Search for the cell housing the specified text and yield its [X, Y] center coordinate. 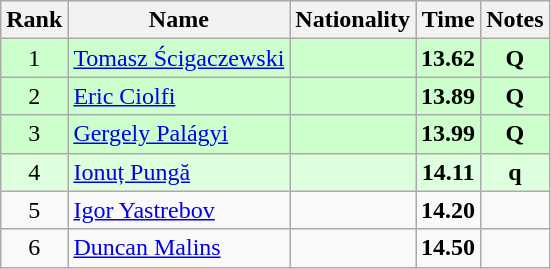
Rank [34, 20]
5 [34, 210]
Notes [515, 20]
13.62 [448, 58]
Nationality [353, 20]
1 [34, 58]
2 [34, 96]
Tomasz Ścigaczewski [179, 58]
13.99 [448, 134]
3 [34, 134]
14.11 [448, 172]
Gergely Palágyi [179, 134]
Duncan Malins [179, 248]
Igor Yastrebov [179, 210]
14.50 [448, 248]
Name [179, 20]
Time [448, 20]
Ionuț Pungă [179, 172]
13.89 [448, 96]
14.20 [448, 210]
Eric Ciolfi [179, 96]
6 [34, 248]
4 [34, 172]
q [515, 172]
